Determine the [x, y] coordinate at the center of the cell enclosing the given text.  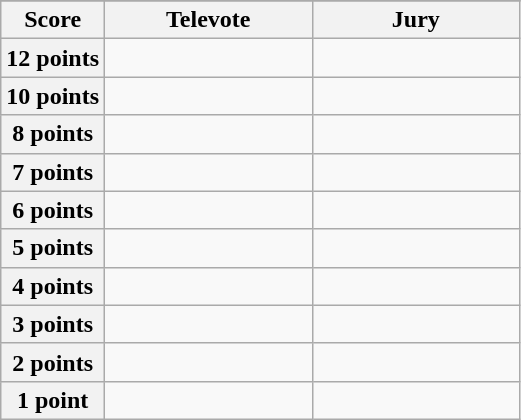
1 point [53, 400]
8 points [53, 134]
7 points [53, 172]
10 points [53, 96]
Jury [416, 20]
Televote [209, 20]
4 points [53, 286]
3 points [53, 324]
2 points [53, 362]
6 points [53, 210]
Score [53, 20]
5 points [53, 248]
12 points [53, 58]
